From the cell containing the given text, extract its center point as (x, y) coordinate. 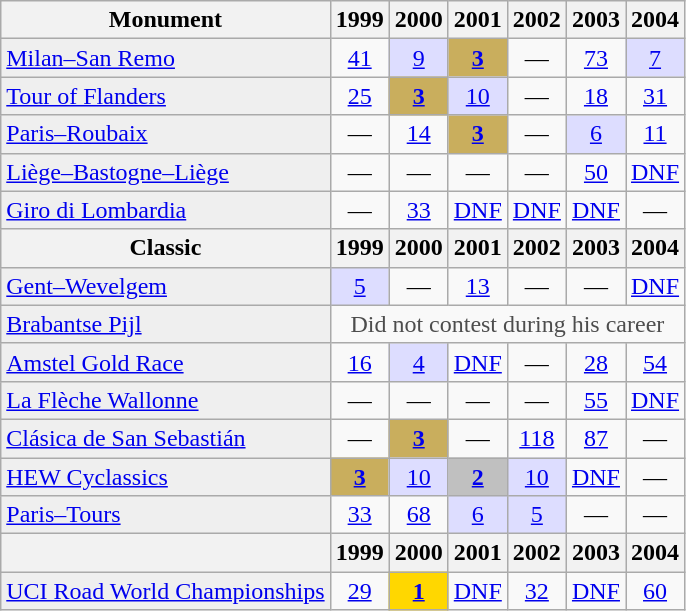
9 (418, 58)
UCI Road World Championships (166, 591)
13 (478, 286)
Paris–Tours (166, 515)
1 (418, 591)
28 (596, 362)
4 (418, 362)
Monument (166, 20)
50 (596, 172)
32 (536, 591)
2 (478, 477)
11 (656, 134)
60 (656, 591)
Paris–Roubaix (166, 134)
41 (360, 58)
Milan–San Remo (166, 58)
Amstel Gold Race (166, 362)
18 (596, 96)
Did not contest during his career (507, 324)
16 (360, 362)
HEW Cyclassics (166, 477)
25 (360, 96)
29 (360, 591)
55 (596, 400)
54 (656, 362)
14 (418, 134)
73 (596, 58)
La Flèche Wallonne (166, 400)
Brabantse Pijl (166, 324)
7 (656, 58)
87 (596, 438)
Giro di Lombardia (166, 210)
Clásica de San Sebastián (166, 438)
68 (418, 515)
Classic (166, 248)
31 (656, 96)
Gent–Wevelgem (166, 286)
Tour of Flanders (166, 96)
118 (536, 438)
Liège–Bastogne–Liège (166, 172)
